Scan for the cell matching the given text and deliver its [X, Y] coordinate at center. 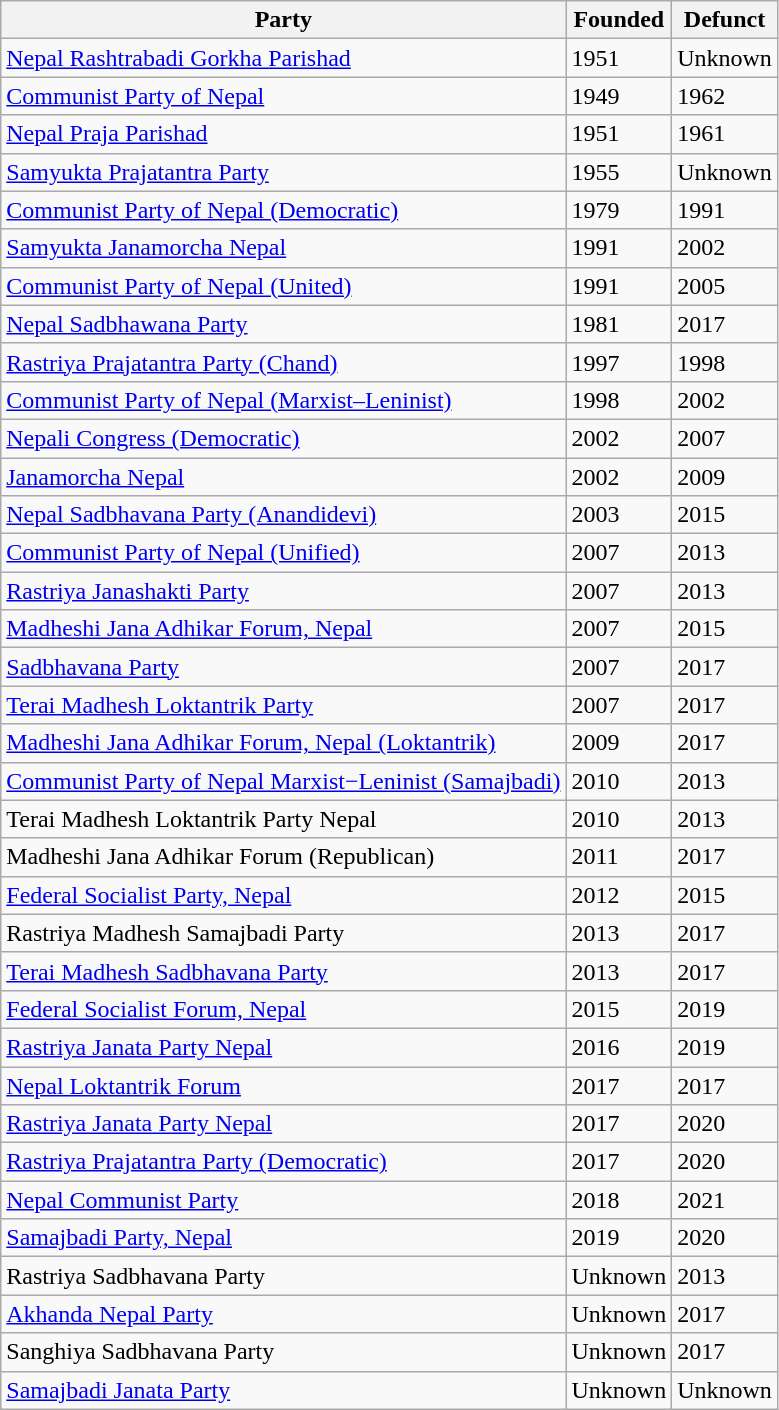
2016 [619, 1047]
2018 [619, 1200]
Madheshi Jana Adhikar Forum, Nepal (Loktantrik) [284, 743]
Nepal Communist Party [284, 1200]
Sadbhavana Party [284, 667]
1949 [619, 96]
Communist Party of Nepal Marxist−Leninist (Samajbadi) [284, 781]
1979 [619, 210]
Samyukta Janamorcha Nepal [284, 248]
Sanghiya Sadbhavana Party [284, 1352]
Samyukta Prajatantra Party [284, 172]
Defunct [725, 20]
Nepal Sadbhawana Party [284, 324]
1962 [725, 96]
Federal Socialist Party, Nepal [284, 895]
Communist Party of Nepal (Unified) [284, 553]
Rastriya Madhesh Samajbadi Party [284, 933]
Nepal Loktantrik Forum [284, 1085]
Madheshi Jana Adhikar Forum (Republican) [284, 857]
Terai Madhesh Loktantrik Party Nepal [284, 819]
Rastriya Janashakti Party [284, 591]
Founded [619, 20]
Communist Party of Nepal [284, 96]
2012 [619, 895]
Communist Party of Nepal (Marxist–Leninist) [284, 400]
Rastriya Prajatantra Party (Democratic) [284, 1162]
Nepal Rashtrabadi Gorkha Parishad [284, 58]
Terai Madhesh Sadbhavana Party [284, 971]
Nepal Praja Parishad [284, 134]
2011 [619, 857]
Rastriya Prajatantra Party (Chand) [284, 362]
Rastriya Sadbhavana Party [284, 1276]
Janamorcha Nepal [284, 477]
Party [284, 20]
1955 [619, 172]
1961 [725, 134]
Nepal Sadbhavana Party (Anandidevi) [284, 515]
1997 [619, 362]
2005 [725, 286]
1981 [619, 324]
2003 [619, 515]
Madheshi Jana Adhikar Forum, Nepal [284, 629]
Communist Party of Nepal (Democratic) [284, 210]
Akhanda Nepal Party [284, 1314]
Federal Socialist Forum, Nepal [284, 1009]
Samajbadi Party, Nepal [284, 1238]
Samajbadi Janata Party [284, 1390]
Communist Party of Nepal (United) [284, 286]
Nepali Congress (Democratic) [284, 438]
2021 [725, 1200]
Terai Madhesh Loktantrik Party [284, 705]
